Capture the cell that displays the provided text and extract its [x, y] central coordinate. 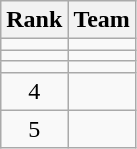
Rank [34, 20]
Team [102, 20]
4 [34, 91]
5 [34, 129]
